Output the [X, Y] coordinate of the center of the cell containing the given text.  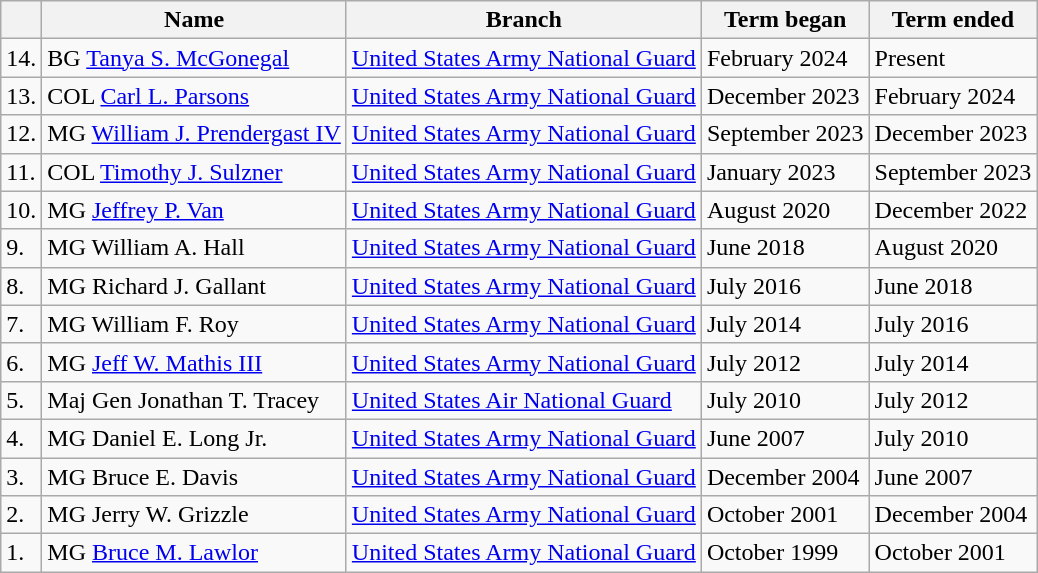
9. [22, 248]
MG Bruce M. Lawlor [194, 553]
6. [22, 362]
COL Carl L. Parsons [194, 96]
COL Timothy J. Sulzner [194, 172]
MG Bruce E. Davis [194, 477]
10. [22, 210]
MG William J. Prendergast IV [194, 134]
MG William A. Hall [194, 248]
7. [22, 324]
3. [22, 477]
Branch [524, 20]
14. [22, 58]
MG Richard J. Gallant [194, 286]
January 2023 [785, 172]
8. [22, 286]
BG Tanya S. McGonegal [194, 58]
5. [22, 400]
12. [22, 134]
2. [22, 515]
MG Jeffrey P. Van [194, 210]
4. [22, 438]
MG Daniel E. Long Jr. [194, 438]
Present [953, 58]
Maj Gen Jonathan T. Tracey [194, 400]
13. [22, 96]
MG William F. Roy [194, 324]
MG Jerry W. Grizzle [194, 515]
October 1999 [785, 553]
December 2022 [953, 210]
Name [194, 20]
United States Air National Guard [524, 400]
MG Jeff W. Mathis III [194, 362]
Term began [785, 20]
1. [22, 553]
Term ended [953, 20]
11. [22, 172]
